Identify which cell holds the provided text, then report its [x, y] central coordinate. 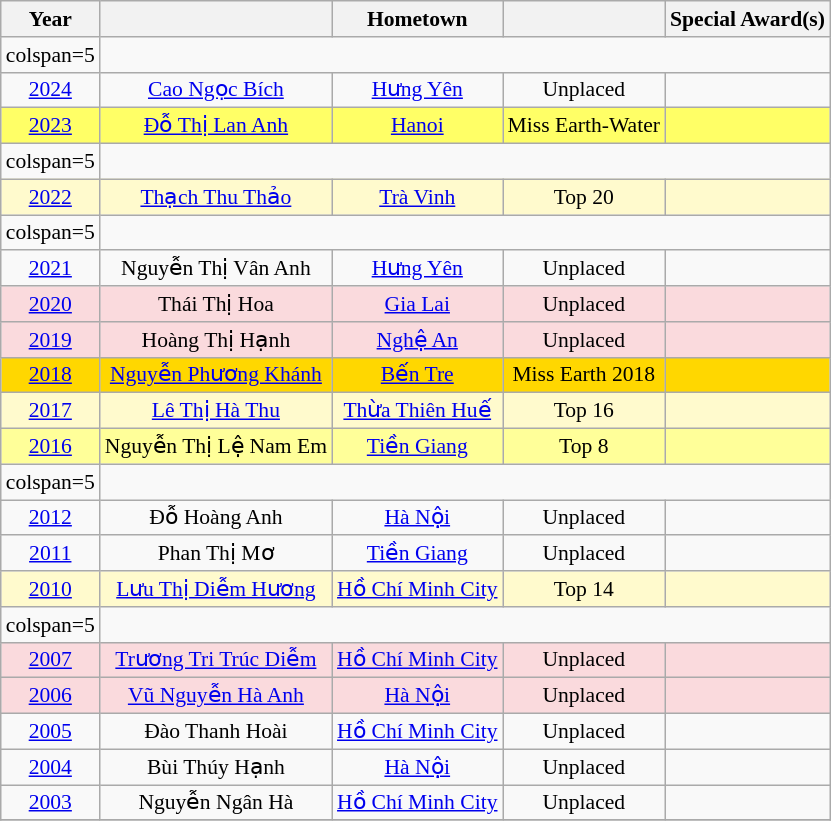
Top 20 [584, 197]
Miss Earth 2018 [584, 375]
2010 [50, 589]
Hometown [418, 19]
Hanoi [418, 126]
2003 [50, 803]
2018 [50, 375]
2021 [50, 269]
Gia Lai [418, 304]
Top 14 [584, 589]
2005 [50, 732]
Đỗ Thị Lan Anh [216, 126]
Hoàng Thị Hạnh [216, 340]
Đào Thanh Hoài [216, 732]
Special Award(s) [748, 19]
Thừa Thiên Huế [418, 411]
Nghệ An [418, 340]
Lưu Thị Diễm Hương [216, 589]
Top 16 [584, 411]
Miss Earth-Water [584, 126]
Thạch Thu Thảo [216, 197]
2012 [50, 518]
Bến Tre [418, 375]
Nguyễn Thị Lệ Nam Em [216, 447]
2007 [50, 660]
Trà Vinh [418, 197]
2017 [50, 411]
Year [50, 19]
Nguyễn Ngân Hà [216, 803]
Nguyễn Thị Vân Anh [216, 269]
Top 8 [584, 447]
Nguyễn Phương Khánh [216, 375]
2023 [50, 126]
Trương Tri Trúc Diễm [216, 660]
2006 [50, 696]
2004 [50, 767]
Phan Thị Mơ [216, 554]
Thái Thị Hoa [216, 304]
Đỗ Hoàng Anh [216, 518]
2024 [50, 90]
2019 [50, 340]
2020 [50, 304]
2011 [50, 554]
Lê Thị Hà Thu [216, 411]
Vũ Nguyễn Hà Anh [216, 696]
Cao Ngọc Bích [216, 90]
2016 [50, 447]
2022 [50, 197]
Bùi Thúy Hạnh [216, 767]
